Search for the cell housing the specified text and yield its [x, y] center coordinate. 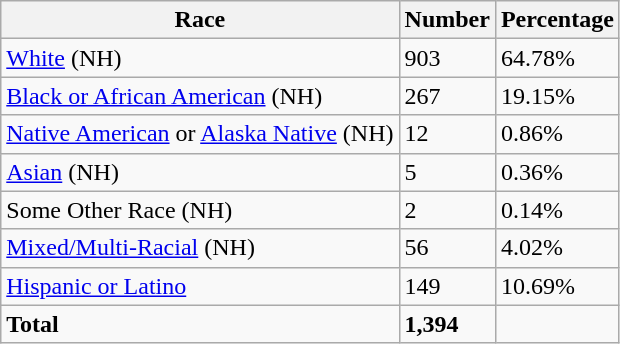
Number [447, 20]
Native American or Alaska Native (NH) [200, 134]
Some Other Race (NH) [200, 210]
4.02% [557, 248]
White (NH) [200, 58]
56 [447, 248]
64.78% [557, 58]
Asian (NH) [200, 172]
12 [447, 134]
0.86% [557, 134]
267 [447, 96]
1,394 [447, 324]
2 [447, 210]
Percentage [557, 20]
10.69% [557, 286]
903 [447, 58]
5 [447, 172]
Mixed/Multi-Racial (NH) [200, 248]
0.14% [557, 210]
19.15% [557, 96]
Race [200, 20]
Hispanic or Latino [200, 286]
149 [447, 286]
0.36% [557, 172]
Total [200, 324]
Black or African American (NH) [200, 96]
